Scan for the cell matching the given text and deliver its [X, Y] coordinate at center. 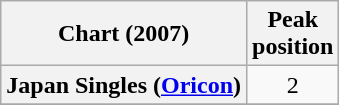
Peakposition [293, 34]
Chart (2007) [124, 34]
Japan Singles (Oricon) [124, 85]
2 [293, 85]
